Extract the [X, Y] coordinate from the center of the cell holding the provided text.  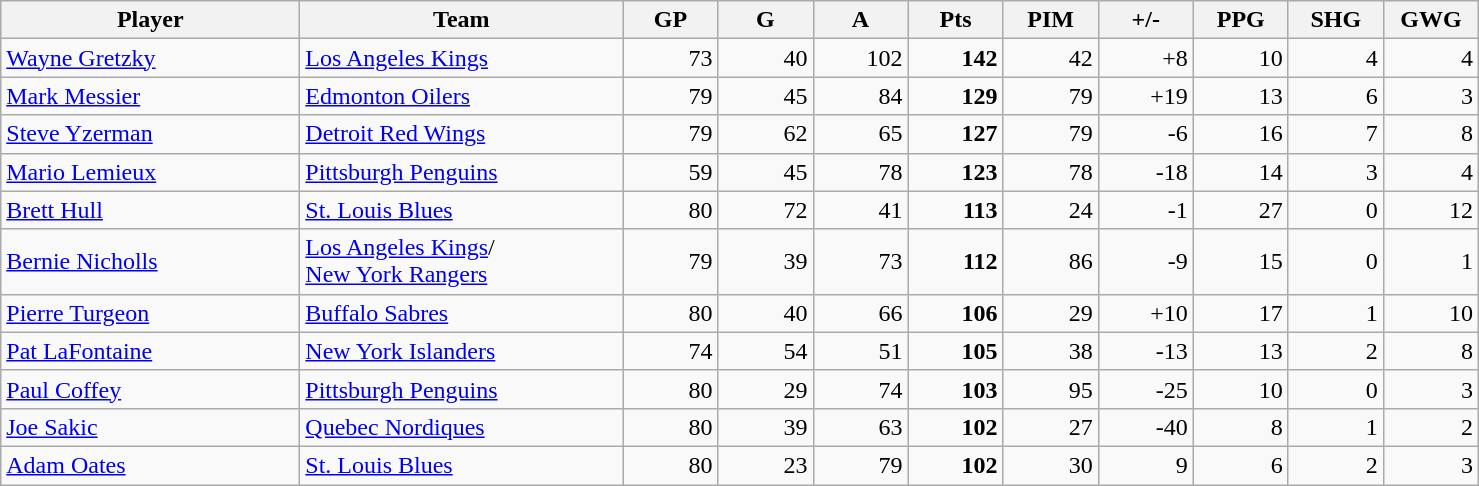
GWG [1430, 20]
7 [1336, 134]
24 [1050, 210]
Edmonton Oilers [462, 96]
72 [766, 210]
65 [860, 134]
112 [956, 262]
51 [860, 351]
New York Islanders [462, 351]
Pat LaFontaine [150, 351]
86 [1050, 262]
+10 [1146, 313]
38 [1050, 351]
Team [462, 20]
9 [1146, 465]
84 [860, 96]
Pierre Turgeon [150, 313]
12 [1430, 210]
Bernie Nicholls [150, 262]
105 [956, 351]
Los Angeles Kings/New York Rangers [462, 262]
+8 [1146, 58]
Wayne Gretzky [150, 58]
Player [150, 20]
GP [670, 20]
129 [956, 96]
-13 [1146, 351]
Adam Oates [150, 465]
41 [860, 210]
-9 [1146, 262]
Paul Coffey [150, 389]
95 [1050, 389]
-6 [1146, 134]
123 [956, 172]
Steve Yzerman [150, 134]
-18 [1146, 172]
16 [1240, 134]
Quebec Nordiques [462, 427]
23 [766, 465]
-1 [1146, 210]
42 [1050, 58]
-25 [1146, 389]
Buffalo Sabres [462, 313]
Los Angeles Kings [462, 58]
Detroit Red Wings [462, 134]
62 [766, 134]
-40 [1146, 427]
Mark Messier [150, 96]
SHG [1336, 20]
30 [1050, 465]
Mario Lemieux [150, 172]
A [860, 20]
127 [956, 134]
15 [1240, 262]
Brett Hull [150, 210]
66 [860, 313]
+/- [1146, 20]
113 [956, 210]
Joe Sakic [150, 427]
103 [956, 389]
G [766, 20]
63 [860, 427]
14 [1240, 172]
59 [670, 172]
PPG [1240, 20]
17 [1240, 313]
106 [956, 313]
54 [766, 351]
Pts [956, 20]
142 [956, 58]
PIM [1050, 20]
+19 [1146, 96]
